Scan for the cell matching the given text and deliver its (X, Y) coordinate at center. 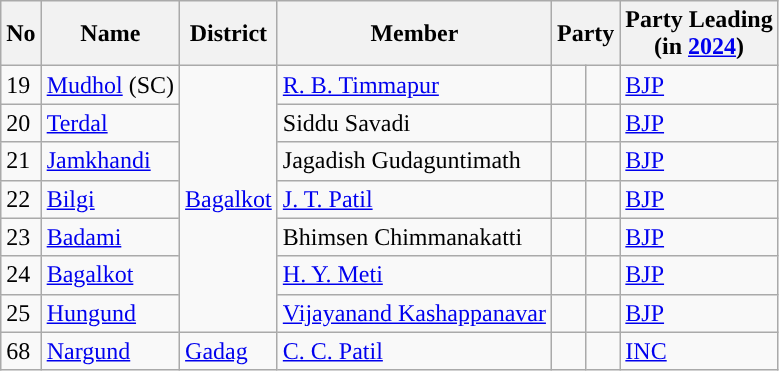
C. C. Patil (414, 351)
19 (21, 85)
District (229, 34)
R. B. Timmapur (414, 85)
Badami (110, 237)
Jagadish Gudaguntimath (414, 161)
No (21, 34)
21 (21, 161)
20 (21, 123)
Gadag (229, 351)
25 (21, 313)
23 (21, 237)
Siddu Savadi (414, 123)
24 (21, 275)
H. Y. Meti (414, 275)
Vijayanand Kashappanavar (414, 313)
INC (699, 351)
68 (21, 351)
Member (414, 34)
Jamkhandi (110, 161)
Nargund (110, 351)
Terdal (110, 123)
Name (110, 34)
22 (21, 199)
Hungund (110, 313)
Bhimsen Chimmanakatti (414, 237)
Bilgi (110, 199)
Party Leading(in 2024) (699, 34)
Party (585, 34)
Mudhol (SC) (110, 85)
J. T. Patil (414, 199)
